Scan for the cell matching the given text and deliver its [X, Y] coordinate at center. 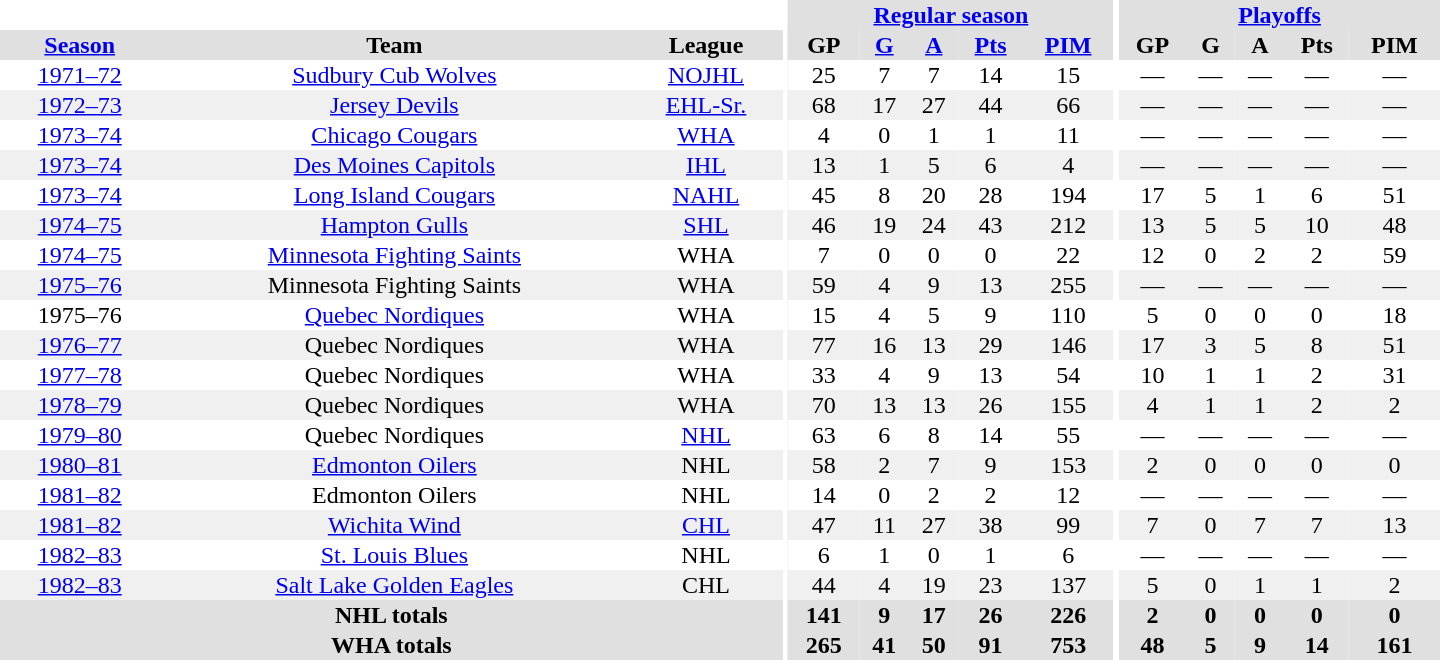
68 [824, 105]
226 [1068, 615]
29 [991, 345]
Des Moines Capitols [394, 165]
NHL totals [392, 615]
137 [1068, 585]
23 [991, 585]
League [706, 45]
63 [824, 435]
66 [1068, 105]
212 [1068, 225]
99 [1068, 525]
91 [991, 645]
IHL [706, 165]
Regular season [951, 15]
1980–81 [80, 465]
54 [1068, 375]
Team [394, 45]
Jersey Devils [394, 105]
St. Louis Blues [394, 555]
1977–78 [80, 375]
25 [824, 75]
46 [824, 225]
Playoffs [1280, 15]
Hampton Gulls [394, 225]
16 [884, 345]
Long Island Cougars [394, 195]
3 [1210, 345]
NOJHL [706, 75]
161 [1394, 645]
Salt Lake Golden Eagles [394, 585]
45 [824, 195]
EHL-Sr. [706, 105]
141 [824, 615]
50 [934, 645]
255 [1068, 285]
38 [991, 525]
22 [1068, 255]
194 [1068, 195]
20 [934, 195]
70 [824, 405]
24 [934, 225]
47 [824, 525]
1972–73 [80, 105]
Season [80, 45]
31 [1394, 375]
1971–72 [80, 75]
55 [1068, 435]
Sudbury Cub Wolves [394, 75]
155 [1068, 405]
33 [824, 375]
43 [991, 225]
41 [884, 645]
110 [1068, 315]
WHA totals [392, 645]
1976–77 [80, 345]
1978–79 [80, 405]
SHL [706, 225]
Chicago Cougars [394, 135]
753 [1068, 645]
NAHL [706, 195]
265 [824, 645]
146 [1068, 345]
28 [991, 195]
Wichita Wind [394, 525]
1979–80 [80, 435]
58 [824, 465]
77 [824, 345]
153 [1068, 465]
18 [1394, 315]
